Capture the cell that displays the provided text and extract its [X, Y] central coordinate. 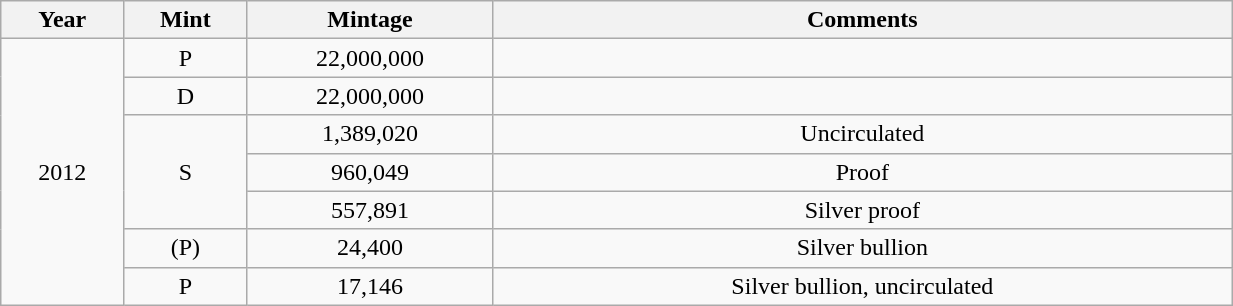
Silver bullion [862, 248]
Silver bullion, uncirculated [862, 286]
2012 [62, 172]
Comments [862, 20]
(P) [186, 248]
Silver proof [862, 210]
S [186, 172]
17,146 [370, 286]
Uncirculated [862, 134]
Year [62, 20]
1,389,020 [370, 134]
Proof [862, 172]
Mintage [370, 20]
960,049 [370, 172]
24,400 [370, 248]
D [186, 96]
Mint [186, 20]
557,891 [370, 210]
